Scan for the cell matching the given text and deliver its (X, Y) coordinate at center. 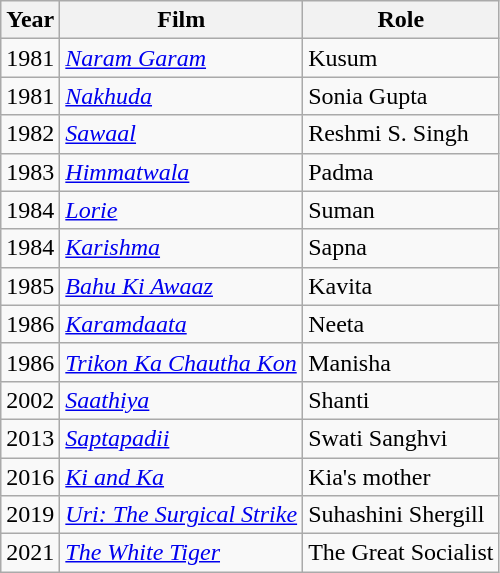
Karishma (182, 248)
Trikon Ka Chautha Kon (182, 362)
2019 (30, 515)
Kia's mother (401, 477)
Ki and Ka (182, 477)
Karamdaata (182, 324)
Sawaal (182, 134)
Year (30, 20)
Kusum (401, 58)
Swati Sanghvi (401, 438)
2002 (30, 400)
Neeta (401, 324)
1983 (30, 172)
Bahu Ki Awaaz (182, 286)
Uri: The Surgical Strike (182, 515)
2013 (30, 438)
Saathiya (182, 400)
Kavita (401, 286)
1982 (30, 134)
Sapna (401, 248)
Nakhuda (182, 96)
Shanti (401, 400)
Naram Garam (182, 58)
Saptapadii (182, 438)
Role (401, 20)
1985 (30, 286)
Film (182, 20)
2016 (30, 477)
The Great Socialist (401, 553)
Lorie (182, 210)
Himmatwala (182, 172)
Reshmi S. Singh (401, 134)
Padma (401, 172)
Suhashini Shergill (401, 515)
Manisha (401, 362)
Sonia Gupta (401, 96)
2021 (30, 553)
The White Tiger (182, 553)
Suman (401, 210)
